Locate the cell with the specified text and output its [x, y] center coordinate. 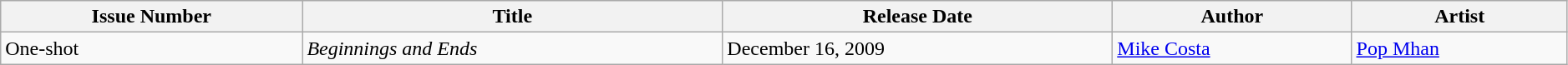
December 16, 2009 [917, 48]
One-shot [152, 48]
Release Date [917, 17]
Beginnings and Ends [513, 48]
Issue Number [152, 17]
Title [513, 17]
Mike Costa [1232, 48]
Author [1232, 17]
Artist [1459, 17]
Pop Mhan [1459, 48]
